Pinpoint the cell where the given text exists, returning its [X, Y] midpoint coordinate. 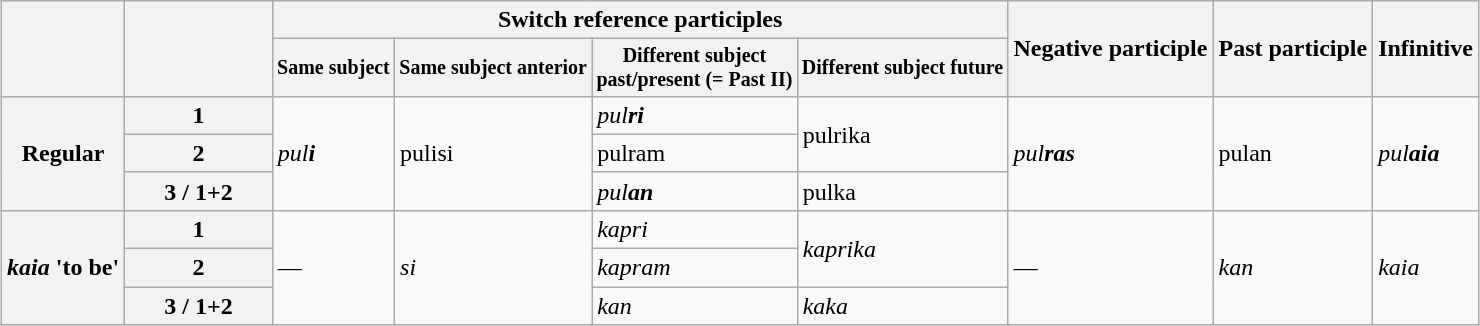
pulras [1110, 153]
pulram [694, 153]
Switch reference participles [640, 20]
pulri [694, 115]
Past participle [1293, 49]
Infinitive [1426, 49]
pulaia [1426, 153]
Different subjectpast/present (= Past II) [694, 68]
pulisi [494, 153]
kaprika [902, 248]
Same subject [333, 68]
kapram [694, 268]
Different subject future [902, 68]
Regular [64, 153]
Negative participle [1110, 49]
kaka [902, 306]
si [494, 267]
puli [333, 153]
Same subject anterior [494, 68]
pulrika [902, 134]
kapri [694, 229]
kaia [1426, 267]
pulka [902, 191]
kaia 'to be' [64, 267]
